Output the [X, Y] coordinate of the center of the cell containing the given text.  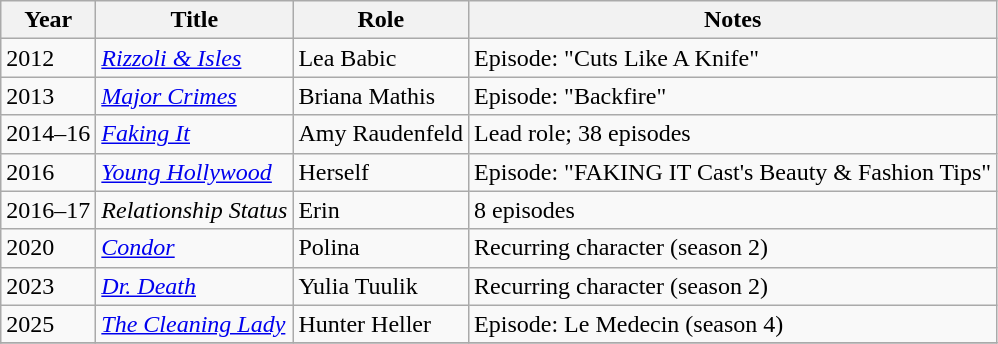
2020 [48, 248]
Lea Babic [381, 58]
Major Crimes [194, 96]
2013 [48, 96]
Role [381, 20]
Yulia Tuulik [381, 286]
Amy Raudenfeld [381, 134]
Young Hollywood [194, 172]
2023 [48, 286]
Rizzoli & Isles [194, 58]
Dr. Death [194, 286]
2025 [48, 324]
Title [194, 20]
Condor [194, 248]
Relationship Status [194, 210]
Lead role; 38 episodes [733, 134]
2016–17 [48, 210]
The Cleaning Lady [194, 324]
2016 [48, 172]
8 episodes [733, 210]
Episode: "Backfire" [733, 96]
2012 [48, 58]
Notes [733, 20]
Erin [381, 210]
Polina [381, 248]
2014–16 [48, 134]
Briana Mathis [381, 96]
Episode: "FAKING IT Cast's Beauty & Fashion Tips" [733, 172]
Herself [381, 172]
Year [48, 20]
Episode: "Cuts Like A Knife" [733, 58]
Faking It [194, 134]
Hunter Heller [381, 324]
Episode: Le Medecin (season 4) [733, 324]
